Detect which cell encompasses the target text, then output its [x, y] center coordinate. 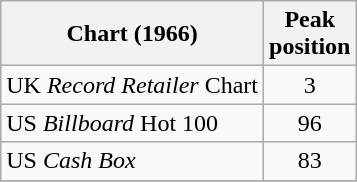
Peakposition [310, 34]
Chart (1966) [132, 34]
US Cash Box [132, 161]
US Billboard Hot 100 [132, 123]
UK Record Retailer Chart [132, 85]
3 [310, 85]
83 [310, 161]
96 [310, 123]
